Find where the given text appears and provide that cell's center as [x, y] coordinate. 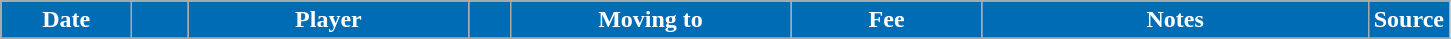
Player [328, 20]
Date [66, 20]
Source [1408, 20]
Moving to [650, 20]
Notes [1175, 20]
Fee [886, 20]
